From the cell containing the given text, extract its center point as [x, y] coordinate. 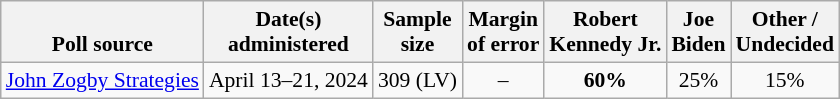
15% [784, 80]
April 13–21, 2024 [288, 80]
JoeBiden [698, 32]
Marginof error [503, 32]
RobertKennedy Jr. [605, 32]
Samplesize [418, 32]
– [503, 80]
Date(s)administered [288, 32]
Poll source [102, 32]
60% [605, 80]
John Zogby Strategies [102, 80]
Other /Undecided [784, 32]
309 (LV) [418, 80]
25% [698, 80]
